Return [X, Y] of the center of cell containing provided text 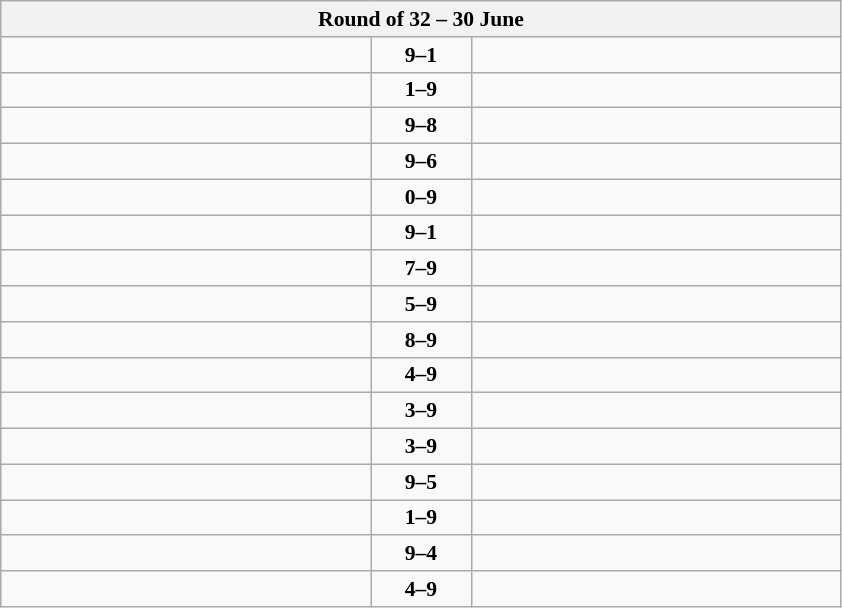
Round of 32 – 30 June [421, 19]
9–4 [421, 554]
9–8 [421, 126]
9–6 [421, 162]
9–5 [421, 482]
7–9 [421, 269]
0–9 [421, 197]
5–9 [421, 304]
8–9 [421, 340]
